Pinpoint the cell where the given text exists, returning its (x, y) midpoint coordinate. 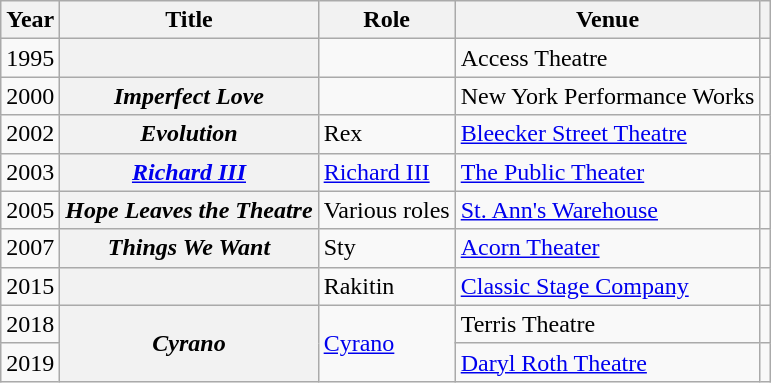
The Public Theater (608, 172)
Rex (386, 134)
Daryl Roth Theatre (608, 362)
Title (189, 20)
Bleecker Street Theatre (608, 134)
New York Performance Works (608, 96)
St. Ann's Warehouse (608, 210)
Access Theatre (608, 58)
2002 (30, 134)
1995 (30, 58)
Venue (608, 20)
2000 (30, 96)
Sty (386, 248)
Role (386, 20)
2019 (30, 362)
2015 (30, 286)
Imperfect Love (189, 96)
2003 (30, 172)
Acorn Theater (608, 248)
2007 (30, 248)
Various roles (386, 210)
2005 (30, 210)
Hope Leaves the Theatre (189, 210)
Year (30, 20)
Terris Theatre (608, 324)
Classic Stage Company (608, 286)
Things We Want (189, 248)
Evolution (189, 134)
2018 (30, 324)
Rakitin (386, 286)
